Determine the (X, Y) coordinate at the center of the cell enclosing the given text.  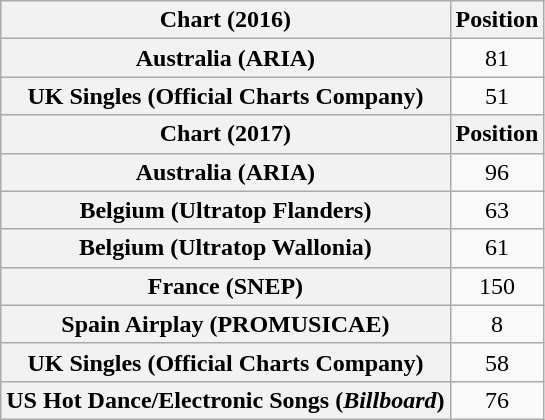
Belgium (Ultratop Flanders) (226, 210)
76 (497, 400)
61 (497, 248)
Spain Airplay (PROMUSICAE) (226, 324)
US Hot Dance/Electronic Songs (Billboard) (226, 400)
96 (497, 172)
France (SNEP) (226, 286)
Chart (2016) (226, 20)
Belgium (Ultratop Wallonia) (226, 248)
51 (497, 96)
150 (497, 286)
Chart (2017) (226, 134)
8 (497, 324)
63 (497, 210)
58 (497, 362)
81 (497, 58)
